Output the [X, Y] coordinate of the center of the cell containing the given text.  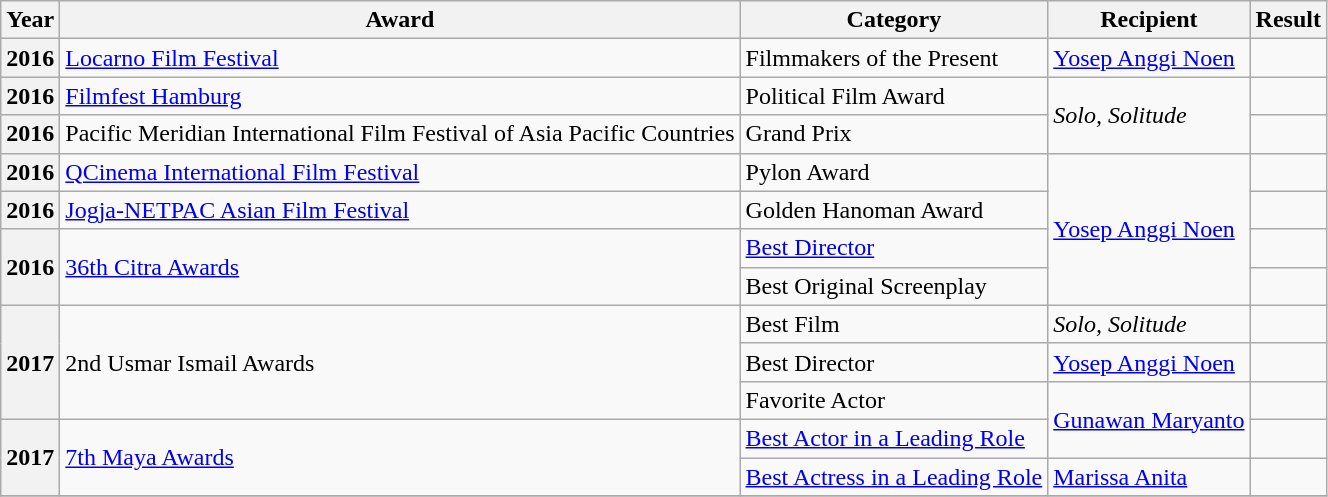
Best Actor in a Leading Role [894, 438]
Pylon Award [894, 172]
Grand Prix [894, 134]
Best Film [894, 324]
QCinema International Film Festival [400, 172]
Filmfest Hamburg [400, 96]
Marissa Anita [1149, 477]
Best Original Screenplay [894, 286]
2nd Usmar Ismail Awards [400, 362]
Category [894, 20]
Filmmakers of the Present [894, 58]
Recipient [1149, 20]
Golden Hanoman Award [894, 210]
Locarno Film Festival [400, 58]
7th Maya Awards [400, 457]
Best Actress in a Leading Role [894, 477]
Gunawan Maryanto [1149, 419]
Favorite Actor [894, 400]
Jogja-NETPAC Asian Film Festival [400, 210]
Pacific Meridian International Film Festival of Asia Pacific Countries [400, 134]
36th Citra Awards [400, 267]
Political Film Award [894, 96]
Award [400, 20]
Year [30, 20]
Result [1288, 20]
